Identify which cell holds the provided text, then report its (X, Y) central coordinate. 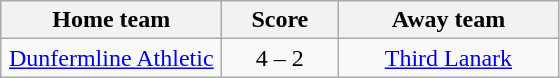
4 – 2 (280, 58)
Dunfermline Athletic (112, 58)
Away team (448, 20)
Score (280, 20)
Home team (112, 20)
Third Lanark (448, 58)
